Determine the [X, Y] coordinate at the center of the cell enclosing the given text.  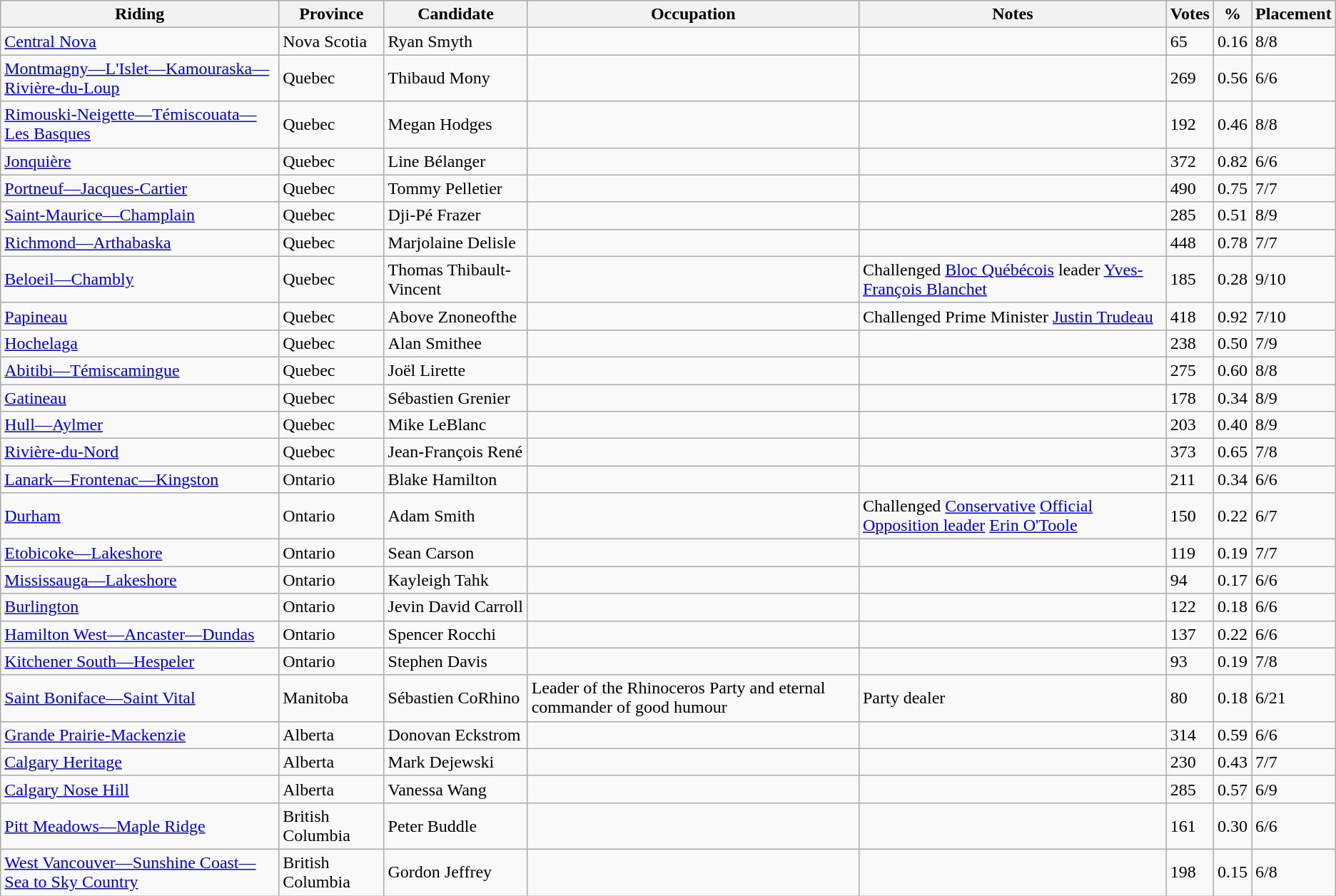
119 [1190, 553]
Abitibi—Témiscamingue [140, 370]
Blake Hamilton [455, 479]
238 [1190, 343]
Rivière-du-Nord [140, 452]
0.59 [1232, 735]
Occupation [693, 14]
6/8 [1294, 872]
0.50 [1232, 343]
Manitoba [331, 698]
0.46 [1232, 124]
Notes [1012, 14]
Mike LeBlanc [455, 425]
230 [1190, 762]
372 [1190, 161]
0.17 [1232, 580]
Province [331, 14]
Jevin David Carroll [455, 607]
Mississauga—Lakeshore [140, 580]
Beloeil—Chambly [140, 280]
Montmagny—L'Islet—Kamouraska—Rivière-du-Loup [140, 78]
Line Bélanger [455, 161]
Joël Lirette [455, 370]
Richmond—Arthabaska [140, 243]
Challenged Conservative Official Opposition leader Erin O'Toole [1012, 516]
0.16 [1232, 41]
Ryan Smyth [455, 41]
Party dealer [1012, 698]
373 [1190, 452]
80 [1190, 698]
Megan Hodges [455, 124]
Saint Boniface—Saint Vital [140, 698]
94 [1190, 580]
Pitt Meadows—Maple Ridge [140, 826]
Papineau [140, 316]
161 [1190, 826]
Grande Prairie-Mackenzie [140, 735]
Adam Smith [455, 516]
6/7 [1294, 516]
0.78 [1232, 243]
Thomas Thibault-Vincent [455, 280]
Votes [1190, 14]
Calgary Nose Hill [140, 789]
Mark Dejewski [455, 762]
Tommy Pelletier [455, 188]
192 [1190, 124]
Spencer Rocchi [455, 634]
0.51 [1232, 215]
0.92 [1232, 316]
Stephen Davis [455, 661]
Alan Smithee [455, 343]
0.15 [1232, 872]
Durham [140, 516]
137 [1190, 634]
West Vancouver—Sunshine Coast—Sea to Sky Country [140, 872]
0.57 [1232, 789]
% [1232, 14]
Portneuf—Jacques-Cartier [140, 188]
Central Nova [140, 41]
275 [1190, 370]
6/9 [1294, 789]
203 [1190, 425]
178 [1190, 397]
Kitchener South—Hespeler [140, 661]
Calgary Heritage [140, 762]
Candidate [455, 14]
Placement [1294, 14]
Marjolaine Delisle [455, 243]
Peter Buddle [455, 826]
Dji-Pé Frazer [455, 215]
314 [1190, 735]
Hochelaga [140, 343]
Vanessa Wang [455, 789]
269 [1190, 78]
Above Znoneofthe [455, 316]
185 [1190, 280]
Hull—Aylmer [140, 425]
0.43 [1232, 762]
Donovan Eckstrom [455, 735]
Gordon Jeffrey [455, 872]
418 [1190, 316]
150 [1190, 516]
6/21 [1294, 698]
0.60 [1232, 370]
0.40 [1232, 425]
Jonquière [140, 161]
122 [1190, 607]
198 [1190, 872]
Challenged Prime Minister Justin Trudeau [1012, 316]
Etobicoke—Lakeshore [140, 553]
211 [1190, 479]
Sean Carson [455, 553]
448 [1190, 243]
Sébastien Grenier [455, 397]
Leader of the Rhinoceros Party and eternal commander of good humour [693, 698]
Kayleigh Tahk [455, 580]
0.30 [1232, 826]
Jean-François René [455, 452]
0.56 [1232, 78]
7/9 [1294, 343]
Rimouski-Neigette—Témiscouata—Les Basques [140, 124]
Challenged Bloc Québécois leader Yves-François Blanchet [1012, 280]
Burlington [140, 607]
0.65 [1232, 452]
Thibaud Mony [455, 78]
Gatineau [140, 397]
Riding [140, 14]
0.75 [1232, 188]
93 [1190, 661]
0.28 [1232, 280]
65 [1190, 41]
0.82 [1232, 161]
Lanark—Frontenac—Kingston [140, 479]
490 [1190, 188]
7/10 [1294, 316]
9/10 [1294, 280]
Sébastien CoRhino [455, 698]
Nova Scotia [331, 41]
Hamilton West—Ancaster—Dundas [140, 634]
Saint-Maurice—Champlain [140, 215]
